Capture the cell that displays the provided text and extract its (X, Y) central coordinate. 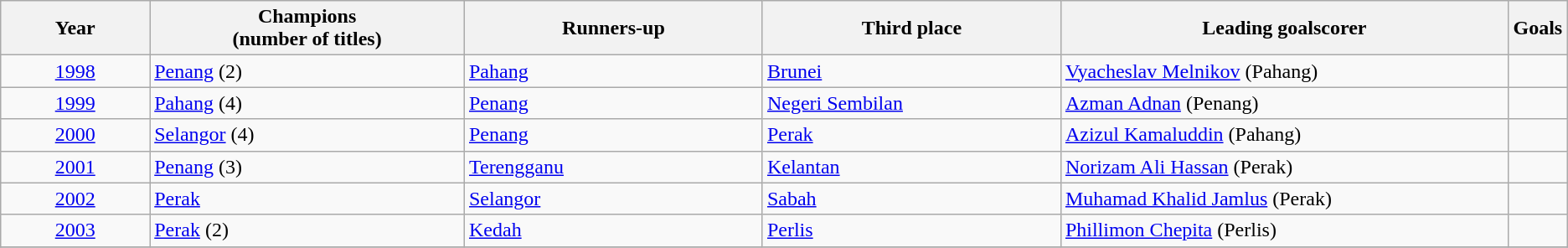
Muhamad Khalid Jamlus (Perak) (1284, 199)
Phillimon Chepita (Perlis) (1284, 230)
Pahang (613, 71)
Penang (2) (307, 71)
1999 (75, 103)
2003 (75, 230)
Azman Adnan (Penang) (1284, 103)
Year (75, 28)
2002 (75, 199)
Selangor (4) (307, 135)
1998 (75, 71)
Penang (3) (307, 167)
Goals (1538, 28)
Selangor (613, 199)
Perlis (911, 230)
2001 (75, 167)
Brunei (911, 71)
Champions(number of titles) (307, 28)
Perak (2) (307, 230)
Sabah (911, 199)
Norizam Ali Hassan (Perak) (1284, 167)
Kelantan (911, 167)
2000 (75, 135)
Vyacheslav Melnikov (Pahang) (1284, 71)
Azizul Kamaluddin (Pahang) (1284, 135)
Negeri Sembilan (911, 103)
Leading goalscorer (1284, 28)
Kedah (613, 230)
Runners-up (613, 28)
Pahang (4) (307, 103)
Terengganu (613, 167)
Third place (911, 28)
